Extract the (X, Y) coordinate from the center of the cell holding the provided text.  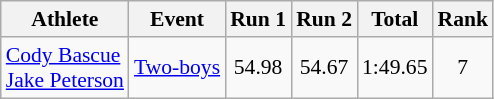
Run 2 (324, 19)
54.67 (324, 68)
Rank (462, 19)
Run 1 (258, 19)
Two-boys (177, 68)
7 (462, 68)
Event (177, 19)
Athlete (65, 19)
1:49.65 (394, 68)
Total (394, 19)
Cody Bascue Jake Peterson (65, 68)
54.98 (258, 68)
